Capture the cell that displays the provided text and extract its [X, Y] central coordinate. 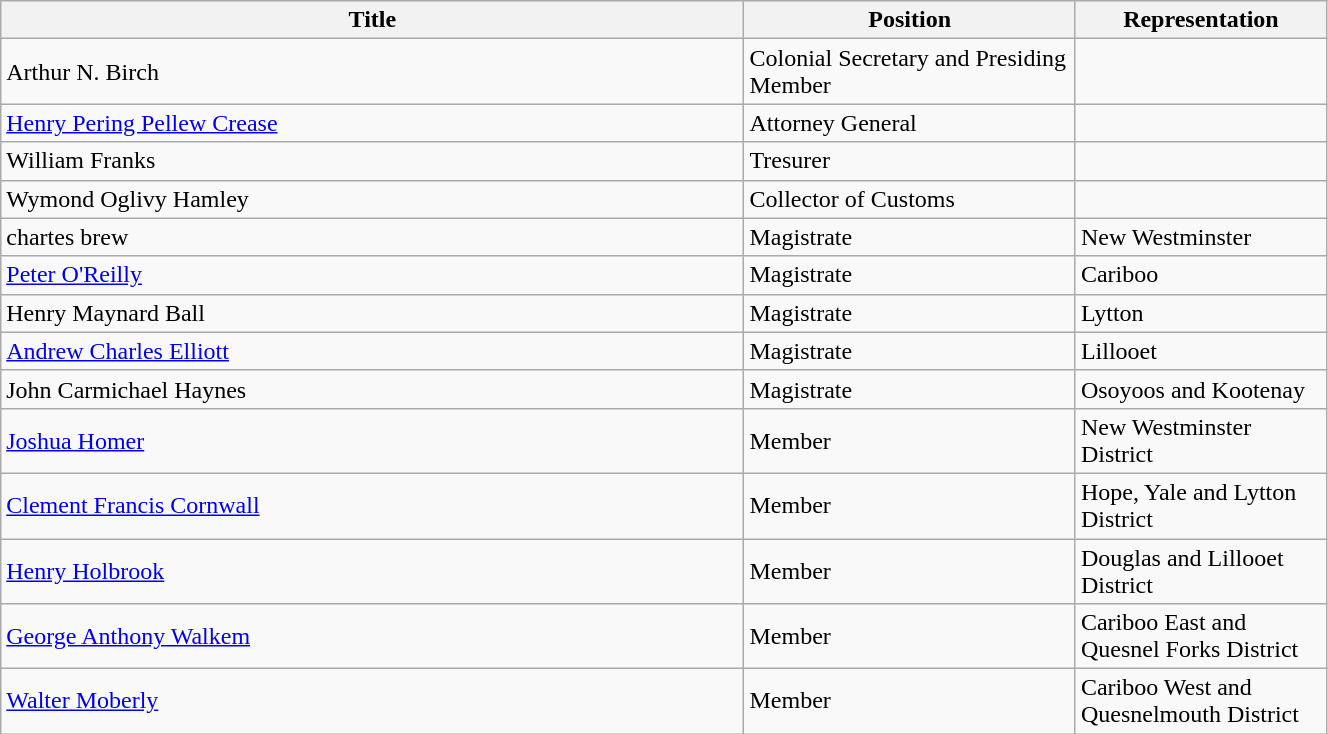
Position [910, 20]
George Anthony Walkem [372, 636]
Henry Holbrook [372, 570]
Walter Moberly [372, 702]
Andrew Charles Elliott [372, 351]
Arthur N. Birch [372, 72]
Henry Pering Pellew Crease [372, 123]
Colonial Secretary and Presiding Member [910, 72]
Cariboo East and Quesnel Forks District [1200, 636]
Peter O'Reilly [372, 275]
Wymond Oglivy Hamley [372, 199]
Joshua Homer [372, 440]
New Westminster District [1200, 440]
Douglas and Lillooet District [1200, 570]
Hope, Yale and Lytton District [1200, 506]
Osoyoos and Kootenay [1200, 389]
William Franks [372, 161]
New Westminster [1200, 237]
Representation [1200, 20]
Lillooet [1200, 351]
Cariboo [1200, 275]
chartes brew [372, 237]
Attorney General [910, 123]
John Carmichael Haynes [372, 389]
Lytton [1200, 313]
Tresurer [910, 161]
Clement Francis Cornwall [372, 506]
Henry Maynard Ball [372, 313]
Collector of Customs [910, 199]
Cariboo West and Quesnelmouth District [1200, 702]
Title [372, 20]
